From the cell containing the given text, extract its center point as (x, y) coordinate. 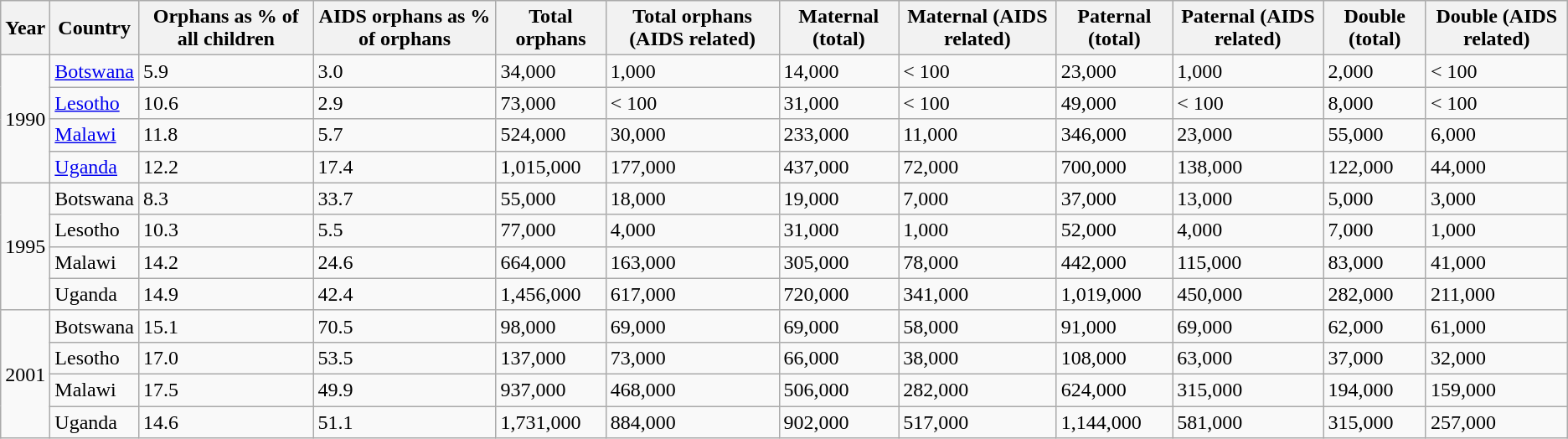
437,000 (839, 167)
163,000 (692, 262)
3.0 (405, 71)
24.6 (405, 262)
49.9 (405, 390)
58,000 (977, 326)
Total orphans (551, 28)
720,000 (839, 294)
49,000 (1114, 103)
341,000 (977, 294)
581,000 (1248, 421)
6,000 (1496, 135)
14,000 (839, 71)
346,000 (1114, 135)
34,000 (551, 71)
11,000 (977, 135)
Country (95, 28)
450,000 (1248, 294)
524,000 (551, 135)
30,000 (692, 135)
AIDS orphans as % of orphans (405, 28)
3,000 (1496, 199)
137,000 (551, 358)
108,000 (1114, 358)
14.6 (226, 421)
1,731,000 (551, 421)
52,000 (1114, 230)
2001 (25, 374)
1990 (25, 119)
5.5 (405, 230)
Maternal (AIDS related) (977, 28)
1,015,000 (551, 167)
1,144,000 (1114, 421)
Maternal (total) (839, 28)
617,000 (692, 294)
19,000 (839, 199)
17.4 (405, 167)
11.8 (226, 135)
91,000 (1114, 326)
5.7 (405, 135)
18,000 (692, 199)
1995 (25, 246)
70.5 (405, 326)
66,000 (839, 358)
115,000 (1248, 262)
138,000 (1248, 167)
98,000 (551, 326)
14.2 (226, 262)
177,000 (692, 167)
122,000 (1375, 167)
468,000 (692, 390)
17.5 (226, 390)
32,000 (1496, 358)
5,000 (1375, 199)
Total orphans (AIDS related) (692, 28)
17.0 (226, 358)
41,000 (1496, 262)
8.3 (226, 199)
12.2 (226, 167)
2.9 (405, 103)
257,000 (1496, 421)
77,000 (551, 230)
83,000 (1375, 262)
700,000 (1114, 167)
38,000 (977, 358)
15.1 (226, 326)
902,000 (839, 421)
506,000 (839, 390)
2,000 (1375, 71)
33.7 (405, 199)
Year (25, 28)
78,000 (977, 262)
63,000 (1248, 358)
51.1 (405, 421)
211,000 (1496, 294)
937,000 (551, 390)
624,000 (1114, 390)
159,000 (1496, 390)
Double (AIDS related) (1496, 28)
44,000 (1496, 167)
Paternal (AIDS related) (1248, 28)
8,000 (1375, 103)
517,000 (977, 421)
233,000 (839, 135)
Paternal (total) (1114, 28)
Orphans as % of all children (226, 28)
305,000 (839, 262)
664,000 (551, 262)
13,000 (1248, 199)
53.5 (405, 358)
1,019,000 (1114, 294)
1,456,000 (551, 294)
194,000 (1375, 390)
5.9 (226, 71)
62,000 (1375, 326)
42.4 (405, 294)
442,000 (1114, 262)
61,000 (1496, 326)
Double (total) (1375, 28)
72,000 (977, 167)
884,000 (692, 421)
14.9 (226, 294)
10.3 (226, 230)
10.6 (226, 103)
